Provide the [X, Y] coordinate of the cell's center where the given text is located.  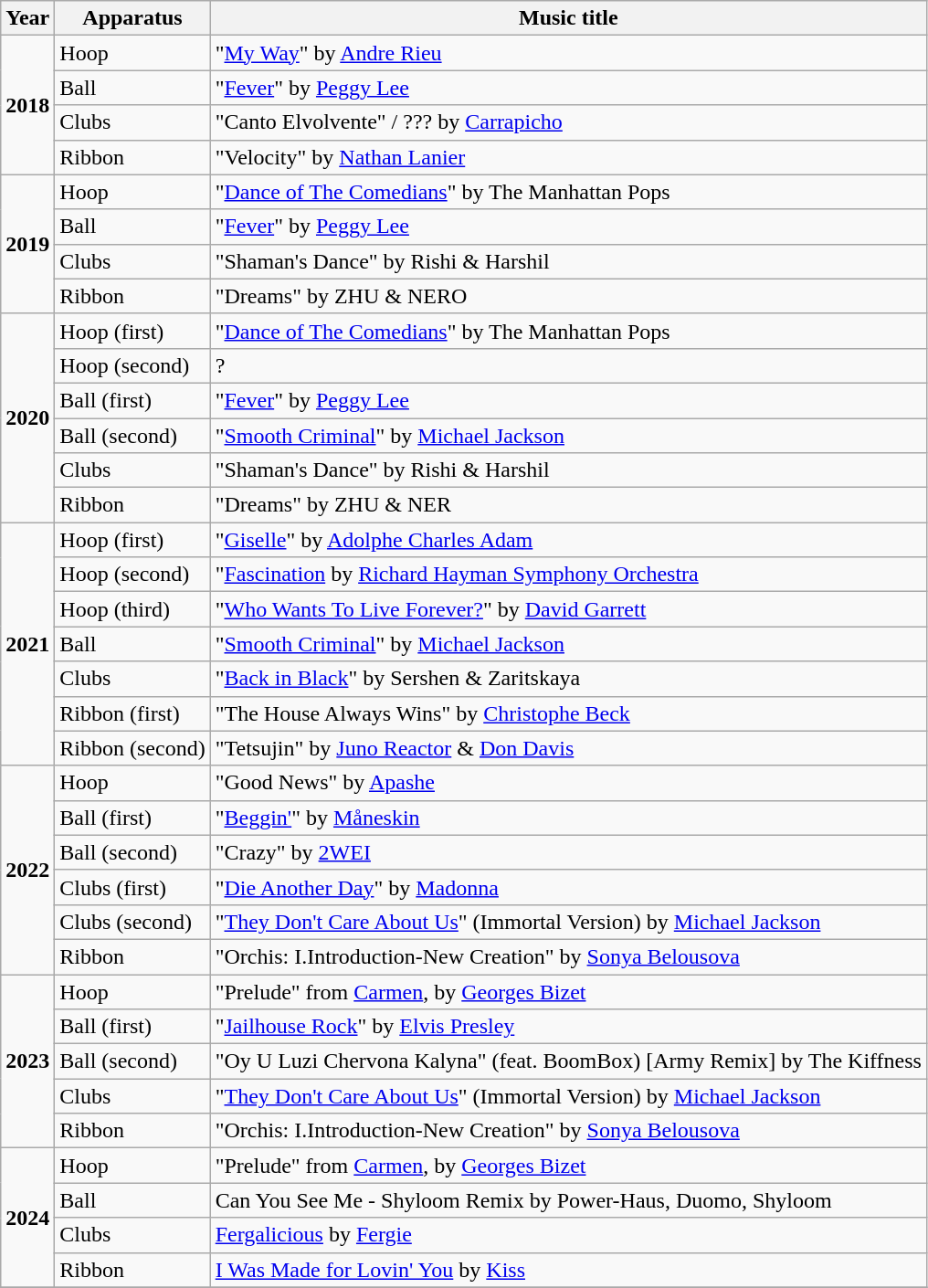
2018 [27, 105]
"Who Wants To Live Forever?" by David Garrett [568, 609]
"Dreams" by ZHU & NERO [568, 296]
"Back in Black" by Sershen & Zaritskaya [568, 679]
Clubs (second) [132, 922]
"Canto Elvolvente" / ??? by Carrapicho [568, 122]
2021 [27, 644]
Apparatus [132, 18]
"My Way" by Andre Rieu [568, 53]
Ribbon (second) [132, 748]
"Crazy" by 2WEI [568, 852]
2023 [27, 1061]
"Jailhouse Rock" by Elvis Presley [568, 1027]
"Dreams" by ZHU & NER [568, 505]
Clubs (first) [132, 887]
"Tetsujin" by Juno Reactor & Don Davis [568, 748]
"Good News" by Apashe [568, 783]
Music title [568, 18]
"Die Another Day" by Madonna [568, 887]
Year [27, 18]
Hoop (third) [132, 609]
2022 [27, 870]
Can You See Me - Shyloom Remix by Power-Haus, Duomo, Shyloom [568, 1200]
2024 [27, 1218]
Fergalicious by Fergie [568, 1235]
"Oy U Luzi Chervona Kalyna" (feat. BoomBox) [Army Remix] by The Kiffness [568, 1061]
"Velocity" by Nathan Lanier [568, 157]
"Fascination by Richard Hayman Symphony Orchestra [568, 575]
"The House Always Wins" by Christophe Beck [568, 713]
"Beggin'" by Måneskin [568, 818]
Ribbon (first) [132, 713]
2019 [27, 244]
? [568, 365]
I Was Made for Lovin' You by Kiss [568, 1270]
2020 [27, 417]
"Giselle" by Adolphe Charles Adam [568, 540]
